Provide the (x, y) coordinate of the cell's center where the given text is located.  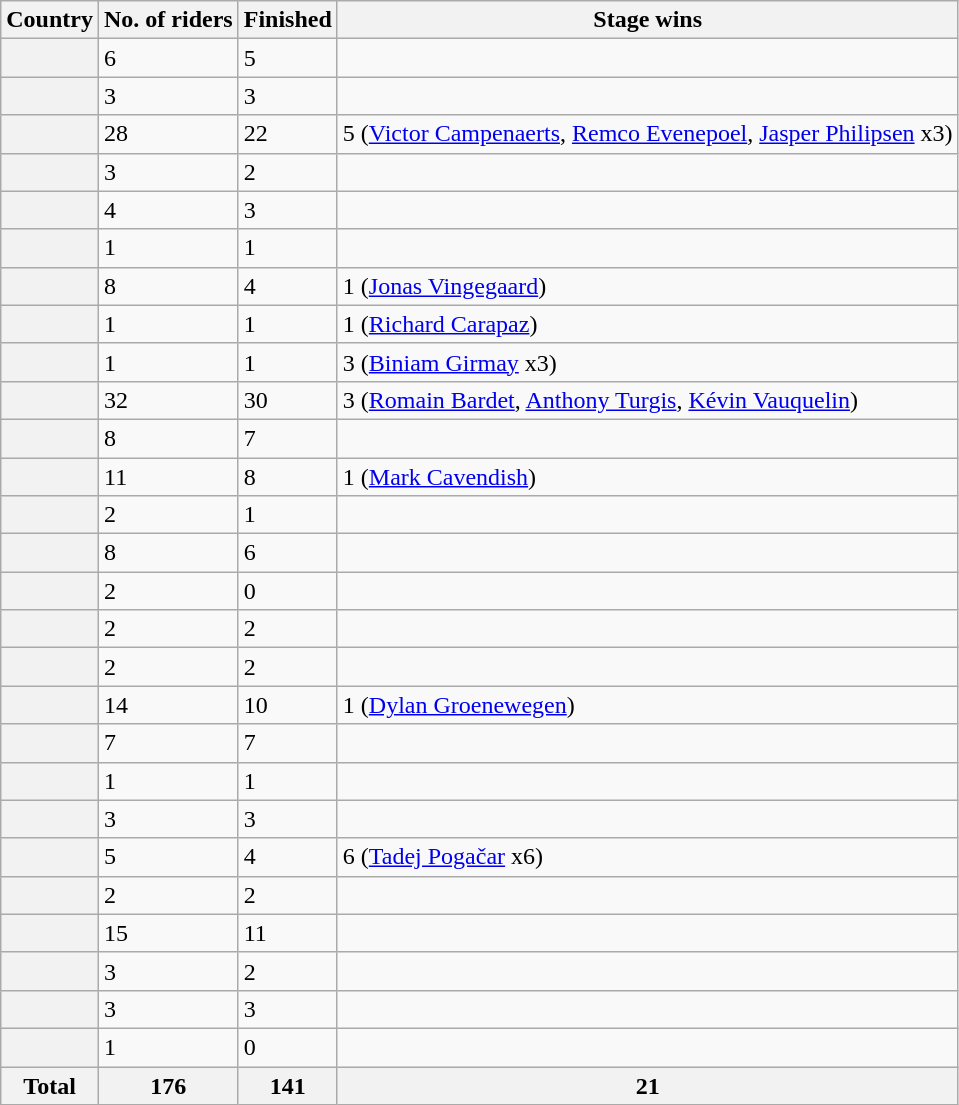
6 (Tadej Pogačar x6) (648, 857)
Total (50, 1085)
5 (Victor Campenaerts, Remco Evenepoel, Jasper Philipsen x3) (648, 134)
14 (168, 705)
22 (288, 134)
21 (648, 1085)
3 (Romain Bardet, Anthony Turgis, Kévin Vauquelin) (648, 400)
30 (288, 400)
15 (168, 933)
3 (Biniam Girmay x3) (648, 362)
Finished (288, 20)
176 (168, 1085)
Stage wins (648, 20)
1 (Jonas Vingegaard) (648, 286)
10 (288, 705)
1 (Dylan Groenewegen) (648, 705)
No. of riders (168, 20)
Country (50, 20)
28 (168, 134)
32 (168, 400)
1 (Mark Cavendish) (648, 477)
141 (288, 1085)
1 (Richard Carapaz) (648, 324)
